Return (x, y) of the center of cell containing provided text 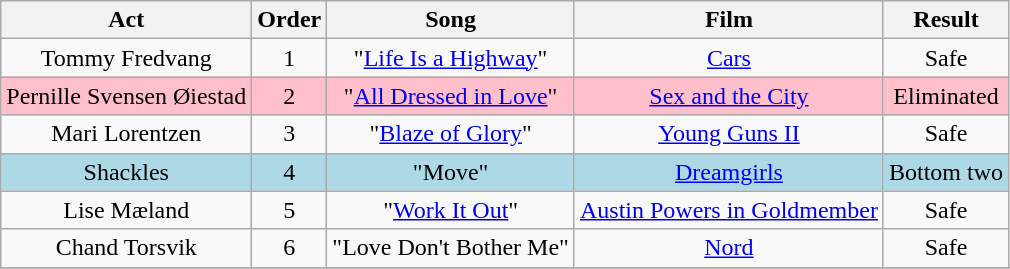
1 (290, 58)
"Move" (451, 172)
Chand Torsvik (126, 248)
Cars (728, 58)
Song (451, 20)
Eliminated (946, 96)
4 (290, 172)
Nord (728, 248)
Young Guns II (728, 134)
"Love Don't Bother Me" (451, 248)
Shackles (126, 172)
2 (290, 96)
Mari Lorentzen (126, 134)
Order (290, 20)
3 (290, 134)
"Life Is a Highway" (451, 58)
"Blaze of Glory" (451, 134)
Result (946, 20)
Sex and the City (728, 96)
Film (728, 20)
Dreamgirls (728, 172)
6 (290, 248)
"All Dressed in Love" (451, 96)
Tommy Fredvang (126, 58)
"Work It Out" (451, 210)
5 (290, 210)
Act (126, 20)
Austin Powers in Goldmember (728, 210)
Lise Mæland (126, 210)
Pernille Svensen Øiestad (126, 96)
Bottom two (946, 172)
